Find where the given text appears and provide that cell's center as (X, Y) coordinate. 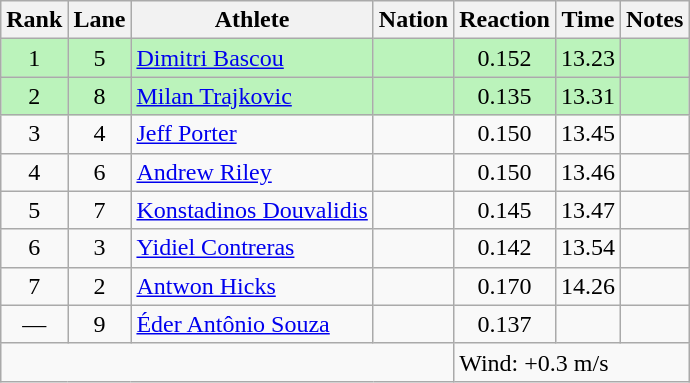
8 (100, 96)
0.142 (505, 248)
Nation (413, 20)
Yidiel Contreras (252, 248)
9 (100, 324)
Milan Trajkovic (252, 96)
14.26 (588, 286)
Athlete (252, 20)
Andrew Riley (252, 172)
Jeff Porter (252, 134)
Rank (34, 20)
Wind: +0.3 m/s (572, 362)
13.46 (588, 172)
13.54 (588, 248)
13.47 (588, 210)
0.145 (505, 210)
Antwon Hicks (252, 286)
Éder Antônio Souza (252, 324)
Dimitri Bascou (252, 58)
13.31 (588, 96)
Reaction (505, 20)
13.45 (588, 134)
0.170 (505, 286)
0.135 (505, 96)
0.137 (505, 324)
Time (588, 20)
Notes (655, 20)
Konstadinos Douvalidis (252, 210)
— (34, 324)
13.23 (588, 58)
0.152 (505, 58)
Lane (100, 20)
1 (34, 58)
